From the cell containing the given text, extract its center point as [X, Y] coordinate. 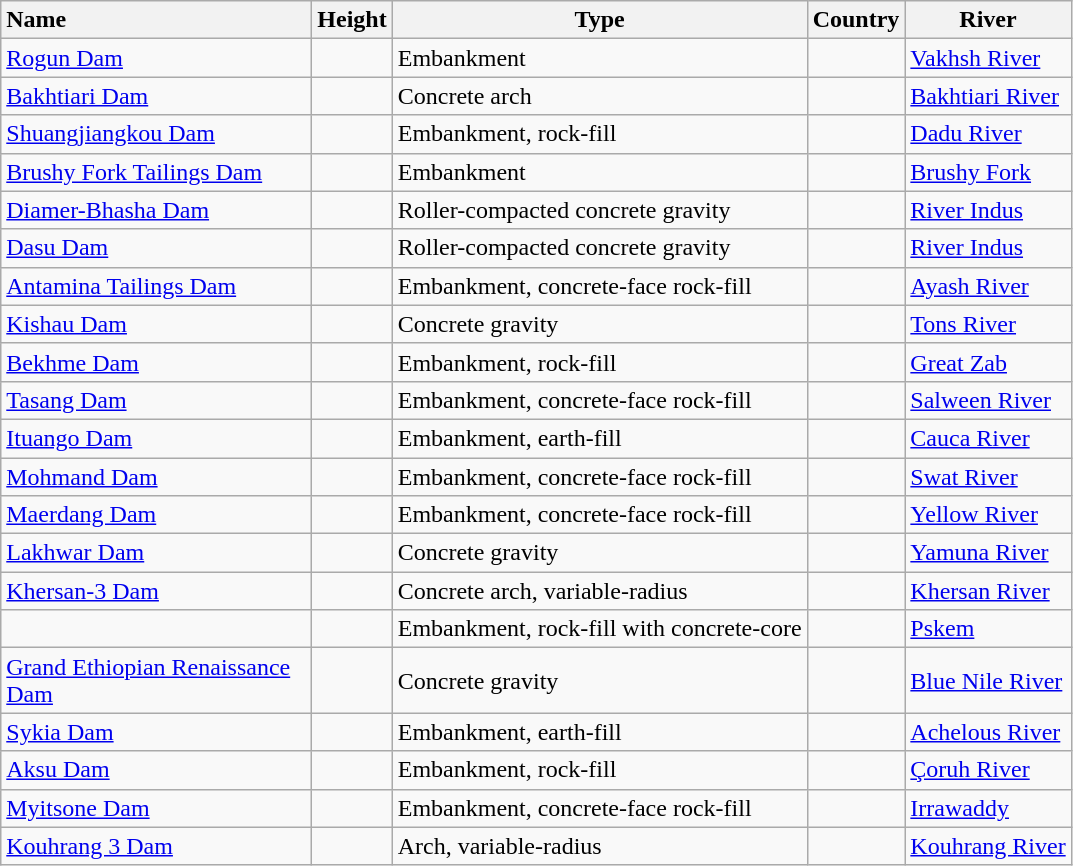
Diamer-Bhasha Dam [156, 210]
Bakhtiari River [988, 96]
Kouhrang 3 Dam [156, 846]
Blue Nile River [988, 680]
Cauca River [988, 438]
Dasu Dam [156, 248]
Rogun Dam [156, 58]
Bekhme Dam [156, 362]
Tons River [988, 324]
Aksu Dam [156, 770]
Khersan River [988, 591]
Myitsone Dam [156, 808]
Maerdang Dam [156, 515]
Yellow River [988, 515]
Pskem [988, 629]
Grand Ethiopian Renaissance Dam [156, 680]
Irrawaddy [988, 808]
Great Zab [988, 362]
Embankment, rock-fill with concrete-core [600, 629]
Çoruh River [988, 770]
Khersan-3 Dam [156, 591]
Vakhsh River [988, 58]
Ayash River [988, 286]
Height [352, 20]
Concrete arch, variable-radius [600, 591]
Brushy Fork [988, 172]
Concrete arch [600, 96]
Name [156, 20]
Shuangjiangkou Dam [156, 134]
Brushy Fork Tailings Dam [156, 172]
Lakhwar Dam [156, 553]
Yamuna River [988, 553]
Kishau Dam [156, 324]
Achelous River [988, 732]
Salween River [988, 400]
River [988, 20]
Arch, variable-radius [600, 846]
Sykia Dam [156, 732]
Swat River [988, 477]
Antamina Tailings Dam [156, 286]
Country [856, 20]
Kouhrang River [988, 846]
Type [600, 20]
Dadu River [988, 134]
Bakhtiari Dam [156, 96]
Tasang Dam [156, 400]
Ituango Dam [156, 438]
Mohmand Dam [156, 477]
